Determine the (X, Y) coordinate at the center of the cell enclosing the given text.  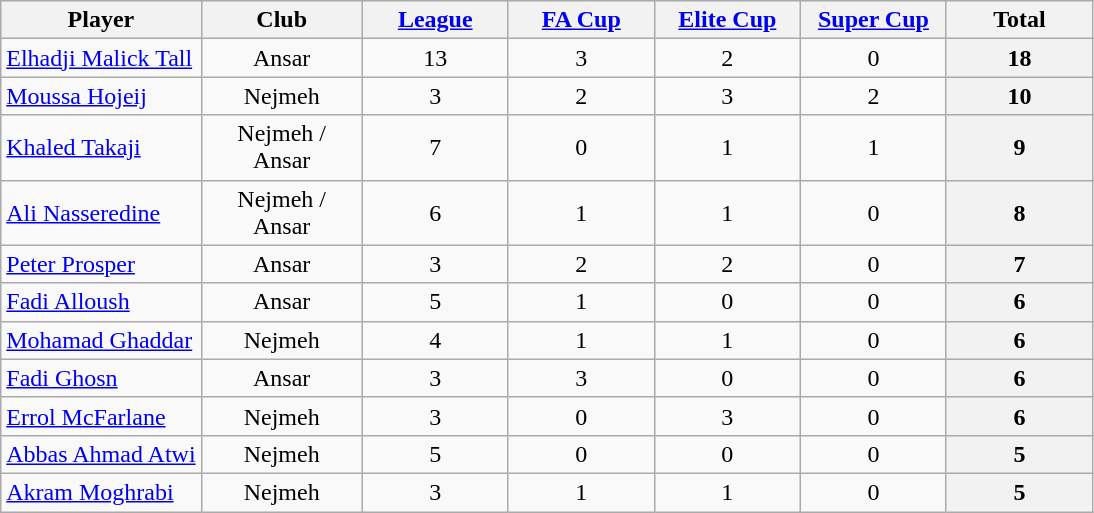
Elite Cup (727, 20)
13 (435, 58)
Player (101, 20)
18 (1019, 58)
Total (1019, 20)
10 (1019, 96)
Fadi Alloush (101, 302)
4 (435, 340)
Abbas Ahmad Atwi (101, 454)
Fadi Ghosn (101, 378)
League (435, 20)
Peter Prosper (101, 264)
Elhadji Malick Tall (101, 58)
9 (1019, 148)
Errol McFarlane (101, 416)
Mohamad Ghaddar (101, 340)
Moussa Hojeij (101, 96)
8 (1019, 212)
Khaled Takaji (101, 148)
Club (282, 20)
FA Cup (581, 20)
Akram Moghrabi (101, 492)
Super Cup (873, 20)
Ali Nasseredine (101, 212)
